Provide the (X, Y) coordinate of the cell's center where the given text is located.  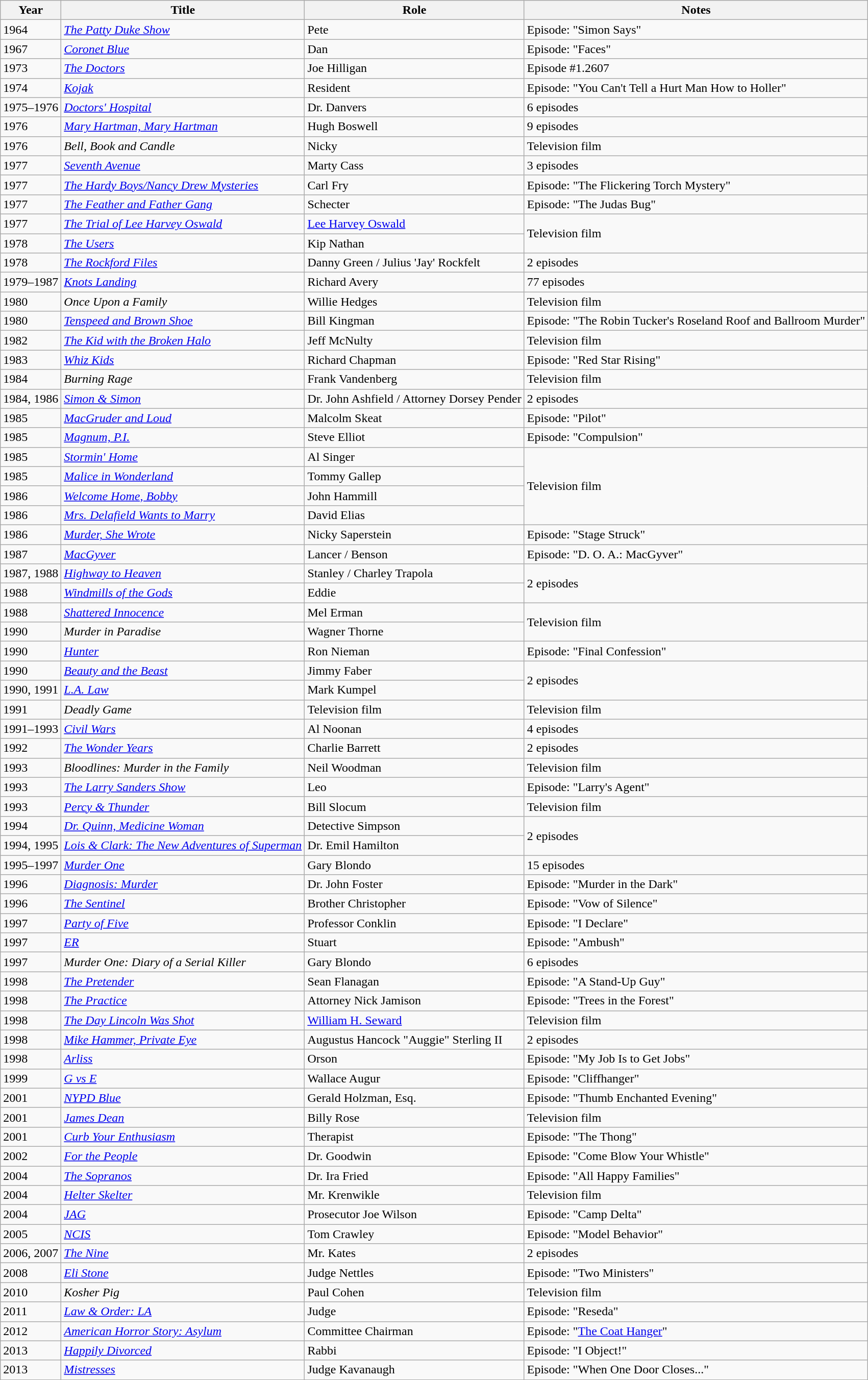
Magnum, P.I. (183, 437)
Paul Cohen (414, 1292)
Notes (696, 10)
Sean Flanagan (414, 981)
Murder, She Wrote (183, 534)
2011 (31, 1312)
1987, 1988 (31, 574)
Episode: "Thumb Enchanted Evening" (696, 1098)
Episode: "Come Blow Your Whistle" (696, 1156)
Richard Chapman (414, 360)
Pete (414, 30)
Judge (414, 1312)
Dr. Goodwin (414, 1156)
The Hardy Boys/Nancy Drew Mysteries (183, 185)
Curb Your Enthusiasm (183, 1137)
American Horror Story: Asylum (183, 1331)
Episode: "Compulsion" (696, 437)
The Nine (183, 1253)
Marty Cass (414, 165)
The Pretender (183, 981)
Whiz Kids (183, 360)
Stormin' Home (183, 457)
Doctors' Hospital (183, 107)
Highway to Heaven (183, 574)
The Users (183, 243)
Steve Elliot (414, 437)
Once Upon a Family (183, 302)
Civil Wars (183, 729)
Arliss (183, 1059)
Orson (414, 1059)
Episode: "Simon Says" (696, 30)
Episode: "Cliffhanger" (696, 1078)
JAG (183, 1215)
Shattered Innocence (183, 612)
1987 (31, 554)
Title (183, 10)
1995–1997 (31, 865)
Dr. Danvers (414, 107)
Bill Slocum (414, 806)
Episode: "The Thong" (696, 1137)
Happily Divorced (183, 1350)
Episode: "When One Door Closes..." (696, 1370)
Episode: "Two Ministers" (696, 1273)
1979–1987 (31, 282)
Tom Crawley (414, 1234)
Episode: "Final Confession" (696, 651)
Dan (414, 49)
Episode: "A Stand-Up Guy" (696, 981)
Episode: "Vow of Silence" (696, 904)
Richard Avery (414, 282)
Episode #1.2607 (696, 68)
The Rockford Files (183, 263)
The Trial of Lee Harvey Oswald (183, 224)
Judge Nettles (414, 1273)
The Feather and Father Gang (183, 204)
Nicky Saperstein (414, 534)
Judge Kavanaugh (414, 1370)
Law & Order: LA (183, 1312)
Bell, Book and Candle (183, 146)
Schecter (414, 204)
NYPD Blue (183, 1098)
Willie Hedges (414, 302)
Murder in Paradise (183, 632)
Percy & Thunder (183, 806)
Episode: "Murder in the Dark" (696, 884)
1991–1993 (31, 729)
The Practice (183, 1001)
Nicky (414, 146)
MacGruder and Loud (183, 418)
1990, 1991 (31, 690)
Episode: "Reseda" (696, 1312)
Mel Erman (414, 612)
Murder One (183, 865)
Episode: "My Job Is to Get Jobs" (696, 1059)
2010 (31, 1292)
Neil Woodman (414, 768)
1984, 1986 (31, 399)
MacGyver (183, 554)
1975–1976 (31, 107)
Hugh Boswell (414, 127)
Hunter (183, 651)
Leo (414, 787)
Dr. John Foster (414, 884)
Episode: "I Object!" (696, 1350)
Episode: "The Flickering Torch Mystery" (696, 185)
Al Singer (414, 457)
2002 (31, 1156)
John Hammill (414, 496)
Episode: "Camp Delta" (696, 1215)
Malcolm Skeat (414, 418)
Tommy Gallep (414, 476)
Episode: "The Coat Hanger" (696, 1331)
Dr. Emil Hamilton (414, 845)
Coronet Blue (183, 49)
Episode: "The Judas Bug" (696, 204)
For the People (183, 1156)
Attorney Nick Jamison (414, 1001)
15 episodes (696, 865)
Wagner Thorne (414, 632)
David Elias (414, 515)
Wallace Augur (414, 1078)
Burning Rage (183, 379)
Lancer / Benson (414, 554)
Jeff McNulty (414, 340)
1973 (31, 68)
Stanley / Charley Trapola (414, 574)
Joe Hilligan (414, 68)
1964 (31, 30)
Eli Stone (183, 1273)
Diagnosis: Murder (183, 884)
Ron Nieman (414, 651)
Jimmy Faber (414, 671)
1994, 1995 (31, 845)
Frank Vandenberg (414, 379)
The Doctors (183, 68)
Stuart (414, 943)
1983 (31, 360)
Episode: "Faces" (696, 49)
Episode: "Model Behavior" (696, 1234)
Bloodlines: Murder in the Family (183, 768)
2008 (31, 1273)
Episode: "Stage Struck" (696, 534)
Role (414, 10)
Carl Fry (414, 185)
The Sentinel (183, 904)
1999 (31, 1078)
L.A. Law (183, 690)
Kojak (183, 88)
Rabbi (414, 1350)
Knots Landing (183, 282)
Murder One: Diary of a Serial Killer (183, 962)
Gerald Holzman, Esq. (414, 1098)
Mrs. Delafield Wants to Marry (183, 515)
77 episodes (696, 282)
1982 (31, 340)
1984 (31, 379)
1991 (31, 709)
The Wonder Years (183, 748)
Charlie Barrett (414, 748)
Kip Nathan (414, 243)
Therapist (414, 1137)
Party of Five (183, 923)
Windmills of the Gods (183, 593)
Deadly Game (183, 709)
1967 (31, 49)
1974 (31, 88)
Lee Harvey Oswald (414, 224)
Brother Christopher (414, 904)
Episode: "Ambush" (696, 943)
Dr. John Ashfield / Attorney Dorsey Pender (414, 399)
Episode: "Trees in the Forest" (696, 1001)
James Dean (183, 1117)
Lois & Clark: The New Adventures of Superman (183, 845)
2005 (31, 1234)
G vs E (183, 1078)
Kosher Pig (183, 1292)
1994 (31, 826)
Mr. Kates (414, 1253)
Malice in Wonderland (183, 476)
Episode: "Pilot" (696, 418)
Episode: "I Declare" (696, 923)
Welcome Home, Bobby (183, 496)
4 episodes (696, 729)
2006, 2007 (31, 1253)
Bill Kingman (414, 321)
Year (31, 10)
Augustus Hancock "Auggie" Sterling II (414, 1040)
3 episodes (696, 165)
Al Noonan (414, 729)
Billy Rose (414, 1117)
The Kid with the Broken Halo (183, 340)
Danny Green / Julius 'Jay' Rockfelt (414, 263)
The Larry Sanders Show (183, 787)
2012 (31, 1331)
The Day Lincoln Was Shot (183, 1020)
Dr. Ira Fried (414, 1175)
Mike Hammer, Private Eye (183, 1040)
Resident (414, 88)
Prosecutor Joe Wilson (414, 1215)
The Sopranos (183, 1175)
Eddie (414, 593)
Mr. Krenwikle (414, 1195)
Episode: "You Can't Tell a Hurt Man How to Holler" (696, 88)
ER (183, 943)
Seventh Avenue (183, 165)
Dr. Quinn, Medicine Woman (183, 826)
Mistresses (183, 1370)
Episode: "The Robin Tucker's Roseland Roof and Ballroom Murder" (696, 321)
Episode: "Red Star Rising" (696, 360)
Committee Chairman (414, 1331)
Professor Conklin (414, 923)
The Patty Duke Show (183, 30)
Tenspeed and Brown Shoe (183, 321)
Episode: "All Happy Families" (696, 1175)
Mark Kumpel (414, 690)
Beauty and the Beast (183, 671)
Helter Skelter (183, 1195)
9 episodes (696, 127)
Mary Hartman, Mary Hartman (183, 127)
Episode: "D. O. A.: MacGyver" (696, 554)
NCIS (183, 1234)
Detective Simpson (414, 826)
Episode: "Larry's Agent" (696, 787)
1992 (31, 748)
William H. Seward (414, 1020)
Simon & Simon (183, 399)
